Output the (X, Y) coordinate of the center of the cell containing the given text.  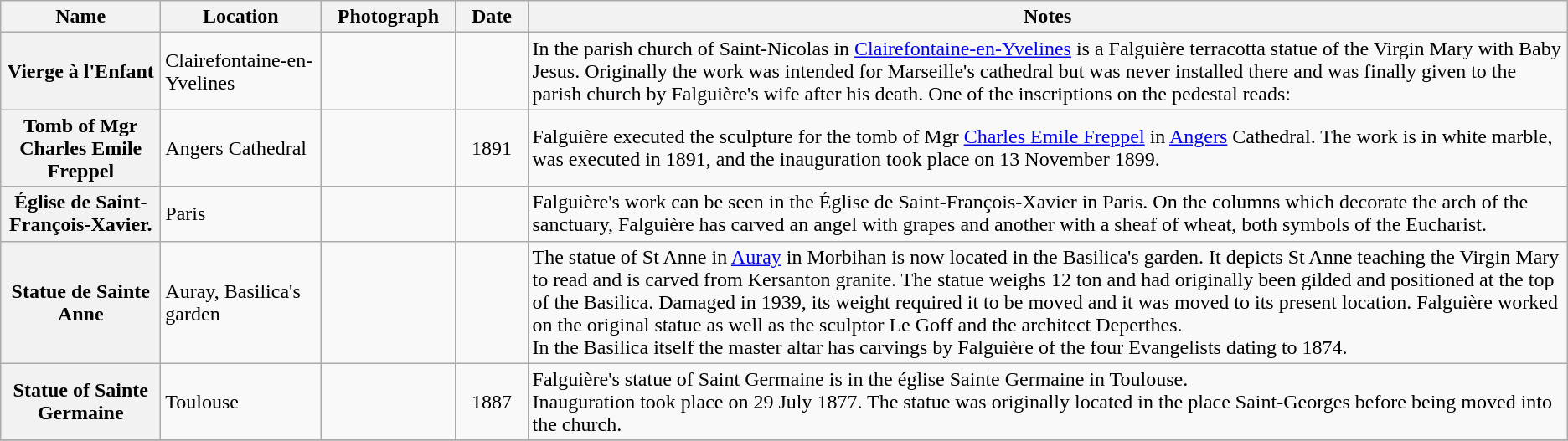
Photograph (389, 17)
1887 (492, 402)
Date (492, 17)
Auray, Basilica's garden (241, 302)
Notes (1047, 17)
Toulouse (241, 402)
Location (241, 17)
Tomb of Mgr Charles Emile Freppel (80, 148)
1891 (492, 148)
Statue of Sainte Germaine (80, 402)
Vierge à l'Enfant (80, 71)
Angers Cathedral (241, 148)
Name (80, 17)
Paris (241, 214)
Église de Saint-François-Xavier. (80, 214)
Statue de Sainte Anne (80, 302)
Clairefontaine-en-Yvelines (241, 71)
